Identify which cell holds the provided text, then report its (X, Y) central coordinate. 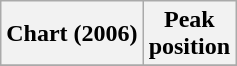
Peakposition (189, 34)
Chart (2006) (72, 34)
